Scan for the cell matching the given text and deliver its (X, Y) coordinate at center. 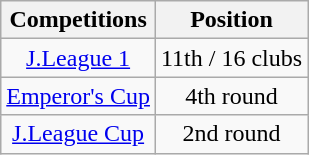
11th / 16 clubs (231, 58)
J.League Cup (78, 134)
4th round (231, 96)
Position (231, 20)
J.League 1 (78, 58)
Competitions (78, 20)
2nd round (231, 134)
Emperor's Cup (78, 96)
